Find where the given text appears and provide that cell's center as [X, Y] coordinate. 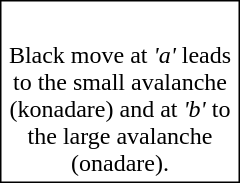
Black move at 'a' leads to the small avalanche (konadare) and at 'b' to the large avalanche (onadare). [120, 109]
